Detect which cell encompasses the target text, then output its [x, y] center coordinate. 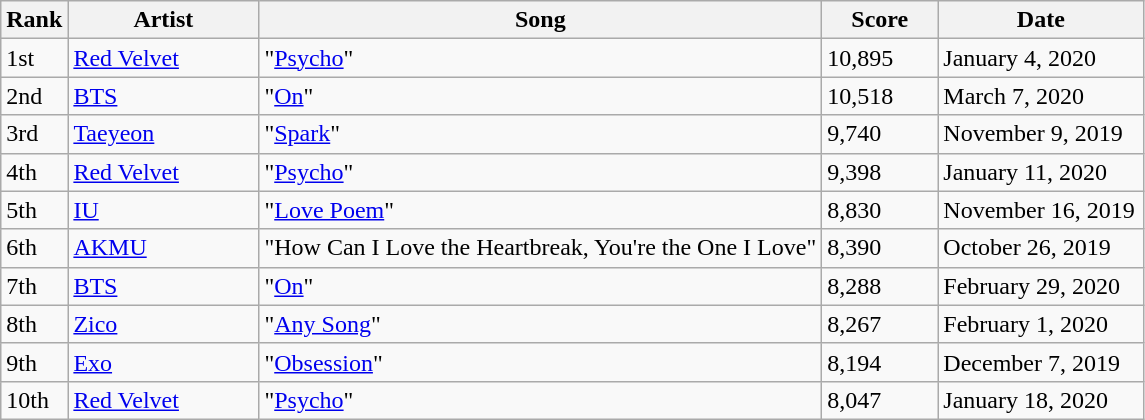
March 7, 2020 [1041, 96]
"Spark" [540, 134]
8,267 [880, 324]
2nd [34, 96]
February 1, 2020 [1041, 324]
9,398 [880, 172]
4th [34, 172]
November 9, 2019 [1041, 134]
IU [164, 210]
10,518 [880, 96]
7th [34, 286]
Rank [34, 20]
6th [34, 248]
9,740 [880, 134]
10,895 [880, 58]
8,830 [880, 210]
November 16, 2019 [1041, 210]
"Any Song" [540, 324]
9th [34, 362]
8,047 [880, 400]
January 4, 2020 [1041, 58]
Date [1041, 20]
1st [34, 58]
10th [34, 400]
January 11, 2020 [1041, 172]
3rd [34, 134]
AKMU [164, 248]
Score [880, 20]
5th [34, 210]
Exo [164, 362]
Zico [164, 324]
Song [540, 20]
8th [34, 324]
"How Can I Love the Heartbreak, You're the One I Love" [540, 248]
"Obsession" [540, 362]
8,194 [880, 362]
"Love Poem" [540, 210]
8,390 [880, 248]
October 26, 2019 [1041, 248]
Taeyeon [164, 134]
Artist [164, 20]
February 29, 2020 [1041, 286]
January 18, 2020 [1041, 400]
8,288 [880, 286]
December 7, 2019 [1041, 362]
